Pinpoint the cell where the given text exists, returning its (X, Y) midpoint coordinate. 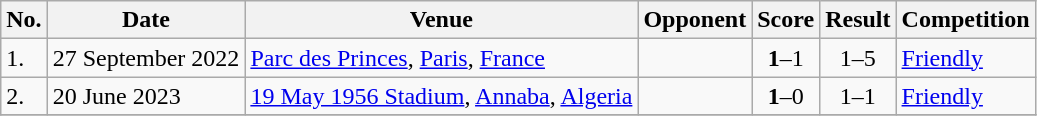
Competition (966, 20)
19 May 1956 Stadium, Annaba, Algeria (442, 96)
1. (24, 58)
Parc des Princes, Paris, France (442, 58)
1–5 (858, 58)
Date (146, 20)
2. (24, 96)
1–0 (786, 96)
20 June 2023 (146, 96)
Venue (442, 20)
Result (858, 20)
Score (786, 20)
Opponent (695, 20)
No. (24, 20)
27 September 2022 (146, 58)
